Capture the cell that displays the provided text and extract its [x, y] central coordinate. 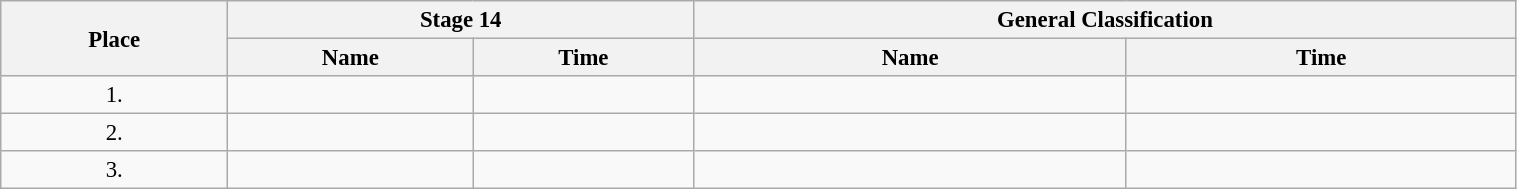
1. [114, 95]
3. [114, 170]
Place [114, 38]
Stage 14 [461, 20]
2. [114, 133]
General Classification [1105, 20]
